Scan for the cell matching the given text and deliver its [X, Y] coordinate at center. 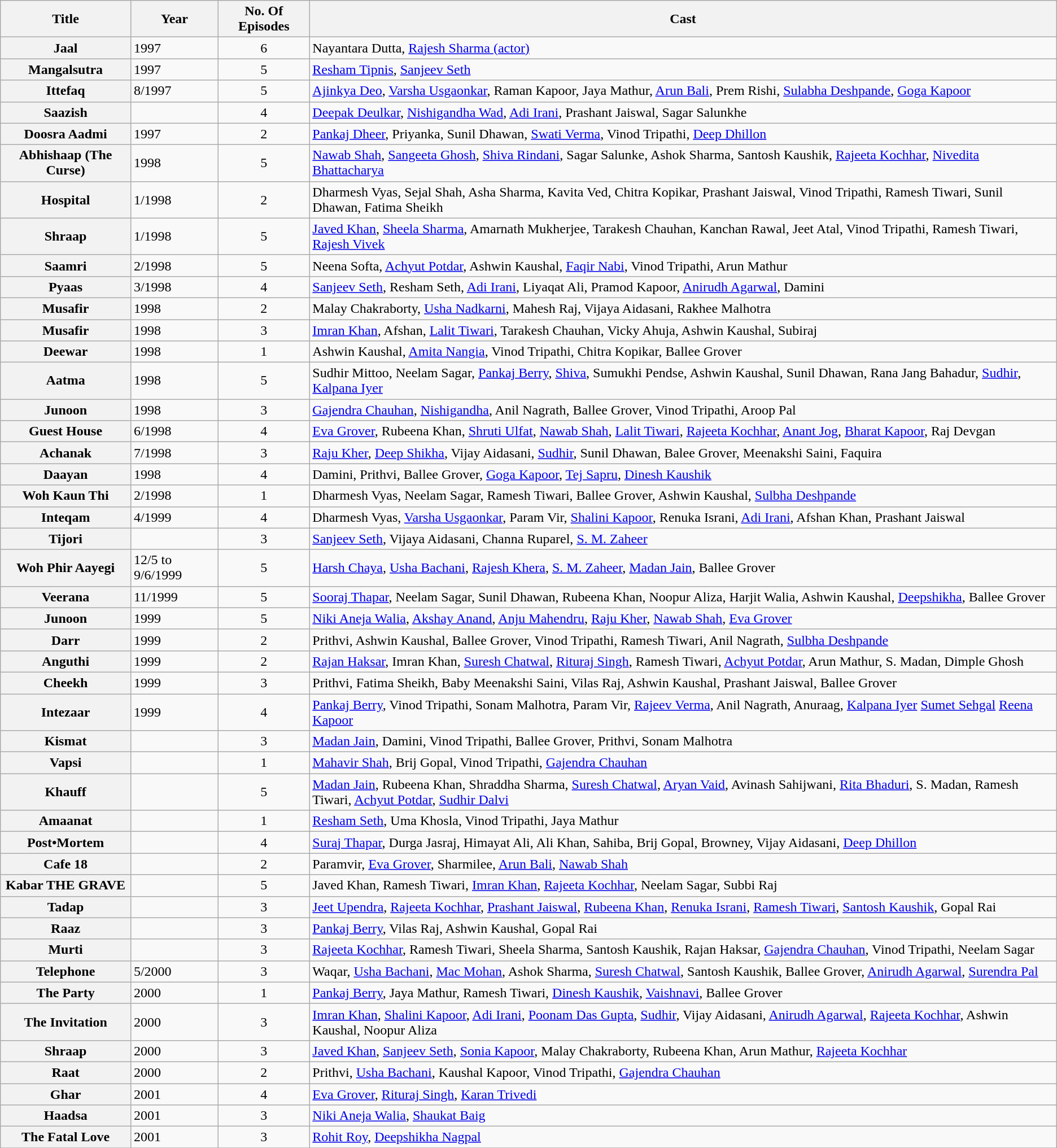
Rajeeta Kochhar, Ramesh Tiwari, Sheela Sharma, Santosh Kaushik, Rajan Haksar, Gajendra Chauhan, Vinod Tripathi, Neelam Sagar [683, 950]
Imran Khan, Afshan, Lalit Tiwari, Tarakesh Chauhan, Vicky Ahuja, Ashwin Kaushal, Subiraj [683, 330]
Sanjeev Seth, Vijaya Aidasani, Channa Ruparel, S. M. Zaheer [683, 539]
Nayantara Dutta, Rajesh Sharma (actor) [683, 48]
Niki Aneja Walia, Akshay Anand, Anju Mahendru, Raju Kher, Nawab Shah, Eva Grover [683, 618]
Neena Softa, Achyut Potdar, Ashwin Kaushal, Faqir Nabi, Vinod Tripathi, Arun Mathur [683, 265]
5/2000 [174, 971]
Woh Kaun Thi [65, 496]
Paramvir, Eva Grover, Sharmilee, Arun Bali, Nawab Shah [683, 864]
7/1998 [174, 453]
Murti [65, 950]
Javed Khan, Ramesh Tiwari, Imran Khan, Rajeeta Kochhar, Neelam Sagar, Subbi Raj [683, 885]
Anguthi [65, 661]
Cast [683, 19]
Javed Khan, Sheela Sharma, Amarnath Mukherjee, Tarakesh Chauhan, Kanchan Rawal, Jeet Atal, Vinod Tripathi, Ramesh Tiwari, Rajesh Vivek [683, 236]
Resham Tipnis, Sanjeev Seth [683, 69]
Jaal [65, 48]
Rajan Haksar, Imran Khan, Suresh Chatwal, Rituraj Singh, Ramesh Tiwari, Achyut Potdar, Arun Mathur, S. Madan, Dimple Ghosh [683, 661]
Abhishaap (The Curse) [65, 163]
Kismat [65, 741]
Eva Grover, Rituraj Singh, Karan Trivedi [683, 1094]
3/1998 [174, 287]
The Invitation [65, 1022]
Resham Seth, Uma Khosla, Vinod Tripathi, Jaya Mathur [683, 821]
Ghar [65, 1094]
Mahavir Shah, Brij Gopal, Vinod Tripathi, Gajendra Chauhan [683, 763]
Doosra Aadmi [65, 134]
The Party [65, 993]
Title [65, 19]
Harsh Chaya, Usha Bachani, Rajesh Khera, S. M. Zaheer, Madan Jain, Ballee Grover [683, 568]
Achanak [65, 453]
Niki Aneja Walia, Shaukat Baig [683, 1116]
12/5 to 9/6/1999 [174, 568]
6 [264, 48]
Kabar THE GRAVE [65, 885]
Pankaj Berry, Jaya Mathur, Ramesh Tiwari, Dinesh Kaushik, Vaishnavi, Ballee Grover [683, 993]
Dharmesh Vyas, Sejal Shah, Asha Sharma, Kavita Ved, Chitra Kopikar, Prashant Jaiswal, Vinod Tripathi, Ramesh Tiwari, Sunil Dhawan, Fatima Sheikh [683, 200]
Sanjeev Seth, Resham Seth, Adi Irani, Liyaqat Ali, Pramod Kapoor, Anirudh Agarwal, Damini [683, 287]
Post•Mortem [65, 843]
Dharmesh Vyas, Varsha Usgaonkar, Param Vir, Shalini Kapoor, Renuka Israni, Adi Irani, Afshan Khan, Prashant Jaiswal [683, 517]
Tadap [65, 907]
Cafe 18 [65, 864]
Ittefaq [65, 91]
Nawab Shah, Sangeeta Ghosh, Shiva Rindani, Sagar Salunke, Ashok Sharma, Santosh Kaushik, Rajeeta Kochhar, Nivedita Bhattacharya [683, 163]
Sudhir Mittoo, Neelam Sagar, Pankaj Berry, Shiva, Sumukhi Pendse, Ashwin Kaushal, Sunil Dhawan, Rana Jang Bahadur, Sudhir, Kalpana Iyer [683, 381]
Ashwin Kaushal, Amita Nangia, Vinod Tripathi, Chitra Kopikar, Ballee Grover [683, 352]
Prithvi, Usha Bachani, Kaushal Kapoor, Vinod Tripathi, Gajendra Chauhan [683, 1072]
Gajendra Chauhan, Nishigandha, Anil Nagrath, Ballee Grover, Vinod Tripathi, Aroop Pal [683, 410]
Pyaas [65, 287]
Inteqam [65, 517]
Javed Khan, Sanjeev Seth, Sonia Kapoor, Malay Chakraborty, Rubeena Khan, Arun Mathur, Rajeeta Kochhar [683, 1051]
Dharmesh Vyas, Neelam Sagar, Ramesh Tiwari, Ballee Grover, Ashwin Kaushal, Sulbha Deshpande [683, 496]
Intezaar [65, 712]
Raju Kher, Deep Shikha, Vijay Aidasani, Sudhir, Sunil Dhawan, Balee Grover, Meenakshi Saini, Faquira [683, 453]
Mangalsutra [65, 69]
11/1999 [174, 597]
Pankaj Dheer, Priyanka, Sunil Dhawan, Swati Verma, Vinod Tripathi, Deep Dhillon [683, 134]
Cheekh [65, 683]
Raat [65, 1072]
Prithvi, Fatima Sheikh, Baby Meenakshi Saini, Vilas Raj, Ashwin Kaushal, Prashant Jaiswal, Ballee Grover [683, 683]
Imran Khan, Shalini Kapoor, Adi Irani, Poonam Das Gupta, Sudhir, Vijay Aidasani, Anirudh Agarwal, Rajeeta Kochhar, Ashwin Kaushal, Noopur Aliza [683, 1022]
Pankaj Berry, Vilas Raj, Ashwin Kaushal, Gopal Rai [683, 928]
Amaanat [65, 821]
Guest House [65, 431]
No. Of Episodes [264, 19]
Waqar, Usha Bachani, Mac Mohan, Ashok Sharma, Suresh Chatwal, Santosh Kaushik, Ballee Grover, Anirudh Agarwal, Surendra Pal [683, 971]
Prithvi, Ashwin Kaushal, Ballee Grover, Vinod Tripathi, Ramesh Tiwari, Anil Nagrath, Sulbha Deshpande [683, 640]
Eva Grover, Rubeena Khan, Shruti Ulfat, Nawab Shah, Lalit Tiwari, Rajeeta Kochhar, Anant Jog, Bharat Kapoor, Raj Devgan [683, 431]
Tijori [65, 539]
Madan Jain, Damini, Vinod Tripathi, Ballee Grover, Prithvi, Sonam Malhotra [683, 741]
Haadsa [65, 1116]
Deepak Deulkar, Nishigandha Wad, Adi Irani, Prashant Jaiswal, Sagar Salunkhe [683, 112]
Vapsi [65, 763]
Aatma [65, 381]
Hospital [65, 200]
Year [174, 19]
Woh Phir Aayegi [65, 568]
Raaz [65, 928]
Rohit Roy, Deepshikha Nagpal [683, 1137]
8/1997 [174, 91]
Darr [65, 640]
4/1999 [174, 517]
Saazish [65, 112]
Malay Chakraborty, Usha Nadkarni, Mahesh Raj, Vijaya Aidasani, Rakhee Malhotra [683, 308]
Damini, Prithvi, Ballee Grover, Goga Kapoor, Tej Sapru, Dinesh Kaushik [683, 474]
Jeet Upendra, Rajeeta Kochhar, Prashant Jaiswal, Rubeena Khan, Renuka Israni, Ramesh Tiwari, Santosh Kaushik, Gopal Rai [683, 907]
Veerana [65, 597]
Telephone [65, 971]
Deewar [65, 352]
Pankaj Berry, Vinod Tripathi, Sonam Malhotra, Param Vir, Rajeev Verma, Anil Nagrath, Anuraag, Kalpana Iyer Sumet Sehgal Reena Kapoor [683, 712]
6/1998 [174, 431]
Sooraj Thapar, Neelam Sagar, Sunil Dhawan, Rubeena Khan, Noopur Aliza, Harjit Walia, Ashwin Kaushal, Deepshikha, Ballee Grover [683, 597]
Ajinkya Deo, Varsha Usgaonkar, Raman Kapoor, Jaya Mathur, Arun Bali, Prem Rishi, Sulabha Deshpande, Goga Kapoor [683, 91]
Khauff [65, 792]
The Fatal Love [65, 1137]
Saamri [65, 265]
Daayan [65, 474]
Suraj Thapar, Durga Jasraj, Himayat Ali, Ali Khan, Sahiba, Brij Gopal, Browney, Vijay Aidasani, Deep Dhillon [683, 843]
